Output the (X, Y) coordinate of the center of the cell containing the given text.  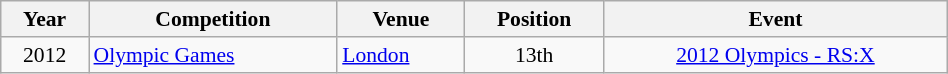
Year (45, 19)
13th (534, 55)
Event (776, 19)
2012 (45, 55)
Competition (214, 19)
2012 Olympics - RS:X (776, 55)
Venue (400, 19)
Position (534, 19)
Olympic Games (214, 55)
London (400, 55)
